Extract the (X, Y) coordinate from the center of the cell holding the provided text.  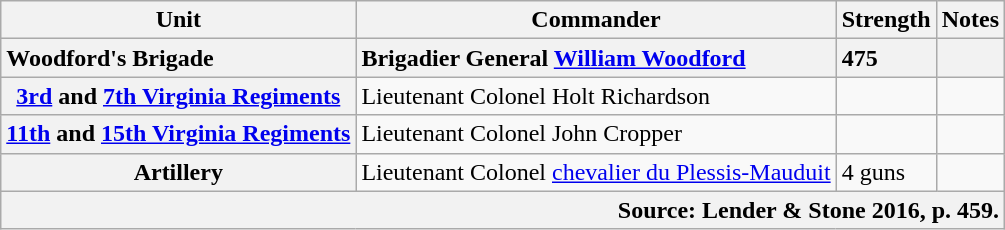
Lieutenant Colonel Holt Richardson (596, 96)
Woodford's Brigade (178, 58)
4 guns (886, 172)
Lieutenant Colonel chevalier du Plessis-Mauduit (596, 172)
Lieutenant Colonel John Cropper (596, 134)
475 (886, 58)
Commander (596, 20)
11th and 15th Virginia Regiments (178, 134)
3rd and 7th Virginia Regiments (178, 96)
Notes (970, 20)
Unit (178, 20)
Artillery (178, 172)
Brigadier General William Woodford (596, 58)
Strength (886, 20)
Source: Lender & Stone 2016, p. 459. (503, 210)
